Return [x, y] of the center of cell containing provided text 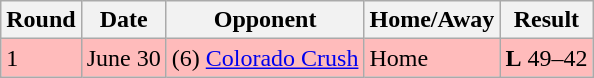
Date [124, 20]
Result [546, 20]
Opponent [265, 20]
Home [432, 58]
Home/Away [432, 20]
Round [41, 20]
June 30 [124, 58]
L 49–42 [546, 58]
1 [41, 58]
(6) Colorado Crush [265, 58]
